Scan for the cell matching the given text and deliver its (X, Y) coordinate at center. 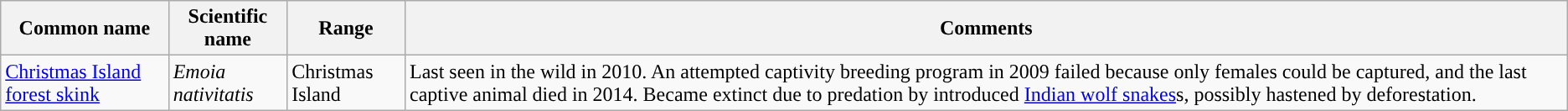
Scientific name (228, 29)
Comments (986, 29)
Christmas Island forest skink (85, 82)
Emoia nativitatis (228, 82)
Christmas Island (347, 82)
Range (347, 29)
Common name (85, 29)
